Find where the given text appears and provide that cell's center as [X, Y] coordinate. 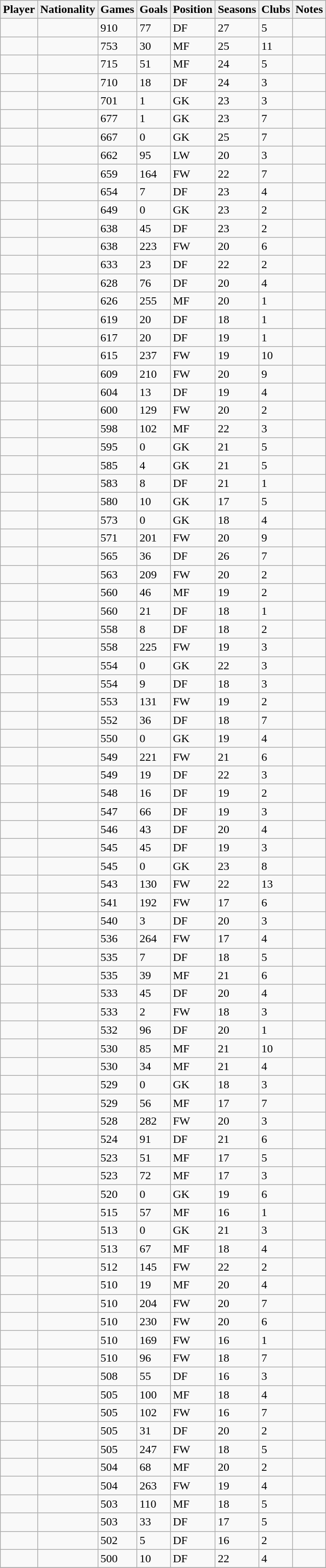
77 [154, 28]
Player [19, 10]
659 [117, 173]
654 [117, 192]
30 [154, 46]
520 [117, 1194]
255 [154, 301]
701 [117, 101]
68 [154, 1467]
192 [154, 902]
600 [117, 410]
715 [117, 64]
500 [117, 1558]
223 [154, 247]
129 [154, 410]
164 [154, 173]
553 [117, 702]
583 [117, 483]
72 [154, 1176]
Notes [309, 10]
615 [117, 356]
67 [154, 1249]
201 [154, 538]
571 [117, 538]
130 [154, 884]
541 [117, 902]
662 [117, 155]
563 [117, 575]
528 [117, 1121]
55 [154, 1376]
546 [117, 830]
43 [154, 830]
169 [154, 1340]
515 [117, 1212]
Position [193, 10]
209 [154, 575]
628 [117, 283]
532 [117, 1030]
710 [117, 82]
225 [154, 647]
34 [154, 1066]
598 [117, 429]
85 [154, 1048]
100 [154, 1395]
Seasons [236, 10]
Nationality [67, 10]
543 [117, 884]
210 [154, 374]
753 [117, 46]
91 [154, 1139]
27 [236, 28]
573 [117, 519]
617 [117, 338]
263 [154, 1486]
282 [154, 1121]
524 [117, 1139]
247 [154, 1449]
204 [154, 1303]
580 [117, 501]
508 [117, 1376]
910 [117, 28]
536 [117, 939]
626 [117, 301]
633 [117, 265]
46 [154, 593]
11 [276, 46]
145 [154, 1267]
585 [117, 465]
221 [154, 756]
609 [117, 374]
66 [154, 812]
550 [117, 738]
33 [154, 1522]
677 [117, 119]
502 [117, 1540]
39 [154, 975]
57 [154, 1212]
95 [154, 155]
552 [117, 720]
667 [117, 137]
LW [193, 155]
31 [154, 1431]
264 [154, 939]
Clubs [276, 10]
540 [117, 921]
595 [117, 447]
110 [154, 1504]
548 [117, 793]
26 [236, 556]
230 [154, 1321]
649 [117, 210]
Goals [154, 10]
Games [117, 10]
619 [117, 319]
76 [154, 283]
565 [117, 556]
604 [117, 392]
237 [154, 356]
547 [117, 812]
56 [154, 1103]
512 [117, 1267]
131 [154, 702]
